Provide the [x, y] coordinate of the cell's center where the given text is located.  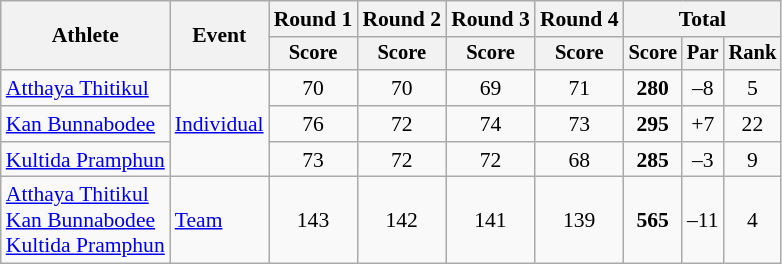
143 [314, 220]
142 [402, 220]
Atthaya Thitikul [86, 88]
Individual [220, 124]
Team [220, 220]
Event [220, 36]
Par [703, 54]
Round 2 [402, 19]
Athlete [86, 36]
22 [753, 124]
4 [753, 220]
68 [580, 160]
Round 3 [490, 19]
5 [753, 88]
9 [753, 160]
141 [490, 220]
–3 [703, 160]
285 [653, 160]
139 [580, 220]
74 [490, 124]
280 [653, 88]
Atthaya ThitikulKan BunnabodeeKultida Pramphun [86, 220]
Rank [753, 54]
Kan Bunnabodee [86, 124]
71 [580, 88]
Kultida Pramphun [86, 160]
69 [490, 88]
76 [314, 124]
+7 [703, 124]
–11 [703, 220]
565 [653, 220]
Round 4 [580, 19]
Total [703, 19]
Round 1 [314, 19]
–8 [703, 88]
295 [653, 124]
